Return [X, Y] of the center of cell containing provided text 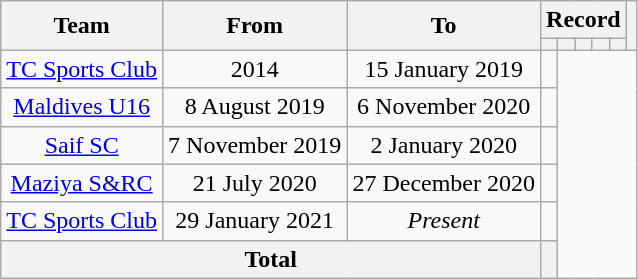
Saif SC [82, 145]
Maziya S&RC [82, 183]
From [255, 26]
27 December 2020 [444, 183]
Record [584, 20]
To [444, 26]
Present [444, 221]
2014 [255, 69]
29 January 2021 [255, 221]
8 August 2019 [255, 107]
6 November 2020 [444, 107]
7 November 2019 [255, 145]
Maldives U16 [82, 107]
Total [271, 259]
15 January 2019 [444, 69]
21 July 2020 [255, 183]
2 January 2020 [444, 145]
Team [82, 26]
